Return [X, Y] of the center of cell containing provided text 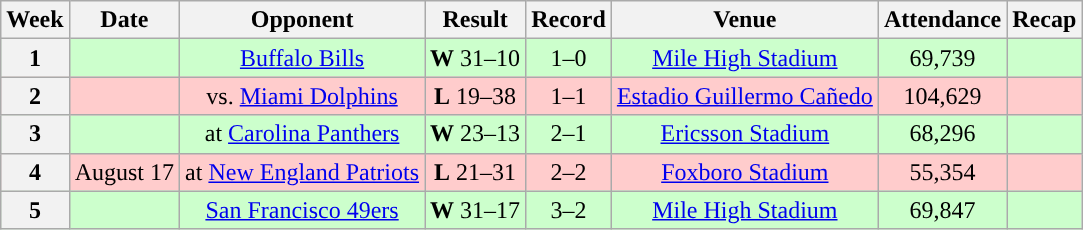
W 31–10 [476, 58]
2 [35, 96]
L 19–38 [476, 96]
San Francisco 49ers [302, 210]
Week [35, 20]
Opponent [302, 20]
Attendance [942, 20]
August 17 [124, 172]
68,296 [942, 134]
2–1 [569, 134]
Buffalo Bills [302, 58]
W 23–13 [476, 134]
1 [35, 58]
at New England Patriots [302, 172]
55,354 [942, 172]
3 [35, 134]
69,739 [942, 58]
Estadio Guillermo Cañedo [744, 96]
Venue [744, 20]
5 [35, 210]
vs. Miami Dolphins [302, 96]
104,629 [942, 96]
1–1 [569, 96]
3–2 [569, 210]
Result [476, 20]
at Carolina Panthers [302, 134]
L 21–31 [476, 172]
Recap [1044, 20]
W 31–17 [476, 210]
Ericsson Stadium [744, 134]
4 [35, 172]
2–2 [569, 172]
Foxboro Stadium [744, 172]
Date [124, 20]
1–0 [569, 58]
Record [569, 20]
69,847 [942, 210]
